Scan for the cell matching the given text and deliver its [X, Y] coordinate at center. 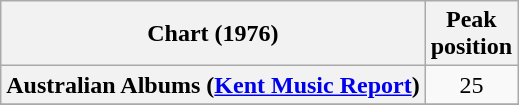
25 [471, 85]
Australian Albums (Kent Music Report) [213, 85]
Chart (1976) [213, 34]
Peakposition [471, 34]
